Search for the cell housing the specified text and yield its (X, Y) center coordinate. 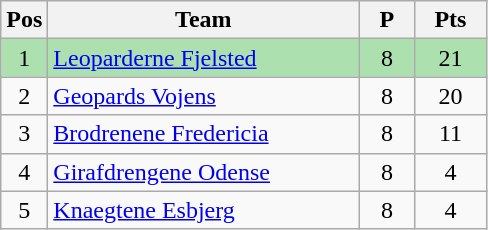
Pos (24, 20)
3 (24, 134)
Girafdrengene Odense (204, 172)
2 (24, 96)
Leoparderne Fjelsted (204, 58)
5 (24, 210)
21 (450, 58)
1 (24, 58)
11 (450, 134)
Team (204, 20)
Brodrenene Fredericia (204, 134)
Geopards Vojens (204, 96)
20 (450, 96)
Knaegtene Esbjerg (204, 210)
P (387, 20)
Pts (450, 20)
